For the text-containing cell, return its midpoint in (x, y) coordinate format. 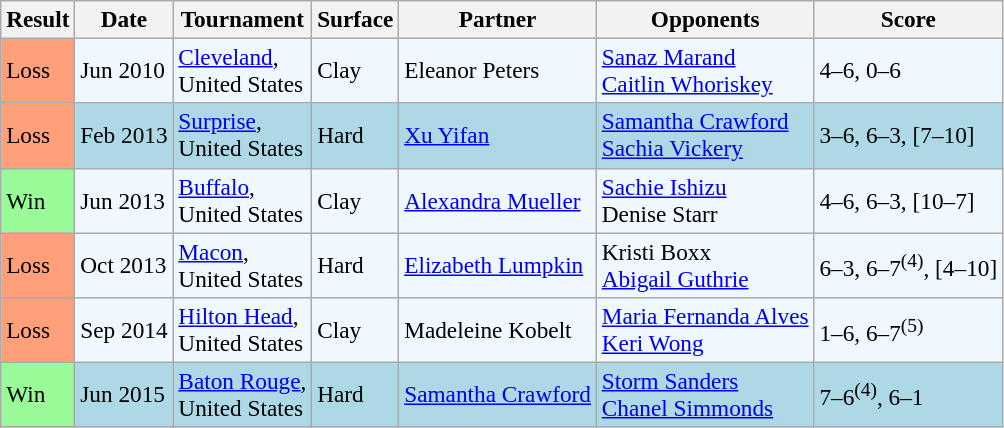
Result (38, 19)
Samantha Crawford Sachia Vickery (705, 136)
Jun 2010 (124, 70)
Feb 2013 (124, 136)
Baton Rouge, United States (242, 394)
Buffalo, United States (242, 200)
Opponents (705, 19)
Jun 2015 (124, 394)
Samantha Crawford (498, 394)
Hilton Head, United States (242, 330)
Surface (356, 19)
Sanaz Marand Caitlin Whoriskey (705, 70)
Oct 2013 (124, 264)
Eleanor Peters (498, 70)
7–6(4), 6–1 (908, 394)
Elizabeth Lumpkin (498, 264)
3–6, 6–3, [7–10] (908, 136)
Tournament (242, 19)
6–3, 6–7(4), [4–10] (908, 264)
Jun 2013 (124, 200)
1–6, 6–7(5) (908, 330)
Cleveland, United States (242, 70)
Partner (498, 19)
Macon, United States (242, 264)
Maria Fernanda Alves Keri Wong (705, 330)
Date (124, 19)
Score (908, 19)
Sachie Ishizu Denise Starr (705, 200)
Alexandra Mueller (498, 200)
Xu Yifan (498, 136)
4–6, 0–6 (908, 70)
Surprise, United States (242, 136)
4–6, 6–3, [10–7] (908, 200)
Kristi Boxx Abigail Guthrie (705, 264)
Madeleine Kobelt (498, 330)
Storm Sanders Chanel Simmonds (705, 394)
Sep 2014 (124, 330)
